Determine the [x, y] coordinate at the center of the cell enclosing the given text.  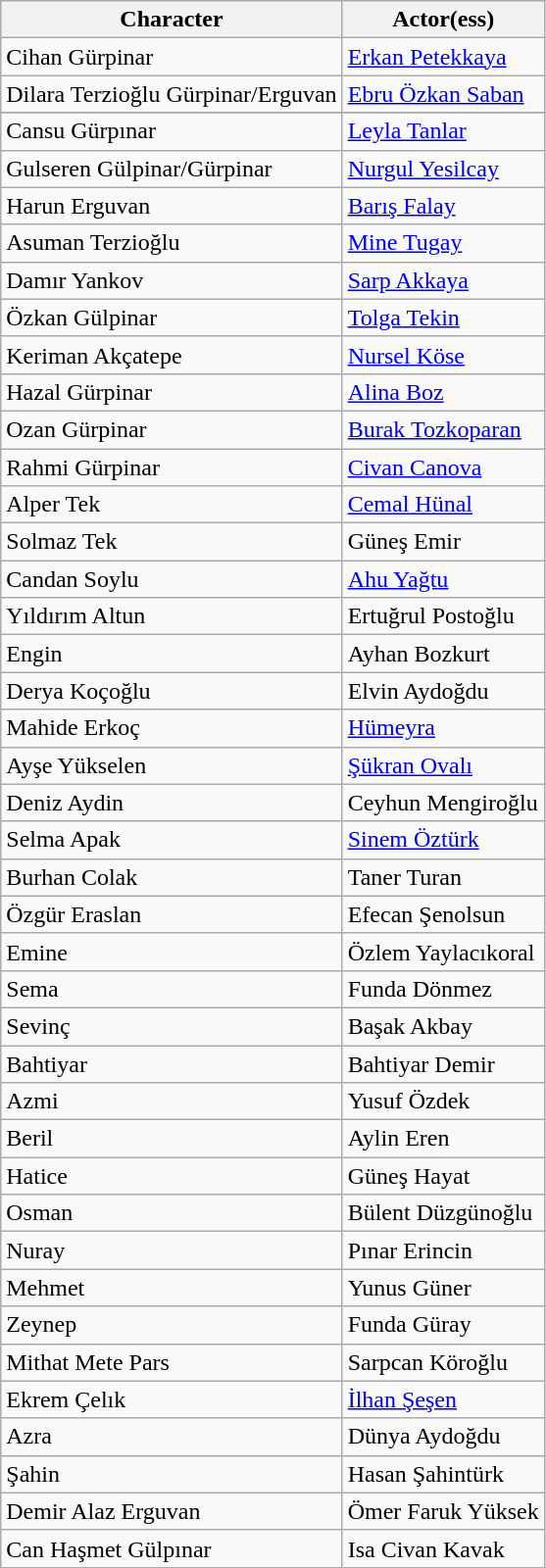
Bahtiyar Demir [443, 1063]
Harun Erguvan [172, 206]
Yunus Güner [443, 1288]
Osman [172, 1213]
Ömer Faruk Yüksek [443, 1511]
Güneş Emir [443, 542]
Ebru Özkan Saban [443, 94]
Şahin [172, 1474]
Ekrem Çelık [172, 1399]
Dilara Terzioğlu Gürpinar/Erguvan [172, 94]
Alper Tek [172, 505]
Özgür Eraslan [172, 914]
Dünya Aydoğdu [443, 1437]
Burak Tozkoparan [443, 429]
Nuray [172, 1250]
Özkan Gülpinar [172, 318]
Yusuf Özdek [443, 1102]
Keriman Akçatepe [172, 355]
Mithat Mete Pars [172, 1362]
Derya Koçoğlu [172, 691]
Ozan Gürpinar [172, 429]
Hümeyra [443, 728]
Sema [172, 989]
Şükran Ovalı [443, 765]
Erkan Petekkaya [443, 57]
Bülent Düzgünoğlu [443, 1213]
Sinem Öztürk [443, 840]
Cihan Gürpinar [172, 57]
Yıldırım Altun [172, 616]
Civan Canova [443, 467]
Azra [172, 1437]
Engin [172, 654]
Isa Civan Kavak [443, 1548]
Barış Falay [443, 206]
Başak Akbay [443, 1026]
Hazal Gürpinar [172, 392]
Hatice [172, 1176]
Güneş Hayat [443, 1176]
Mehmet [172, 1288]
Cemal Hünal [443, 505]
Can Haşmet Gülpınar [172, 1548]
Funda Dönmez [443, 989]
Actor(ess) [443, 20]
Taner Turan [443, 877]
Character [172, 20]
Mahide Erkoç [172, 728]
Selma Apak [172, 840]
Leyla Tanlar [443, 131]
Demir Alaz Erguvan [172, 1511]
Ertuğrul Postoğlu [443, 616]
Solmaz Tek [172, 542]
Azmi [172, 1102]
Asuman Terzioğlu [172, 243]
Mine Tugay [443, 243]
Elvin Aydoğdu [443, 691]
Emine [172, 952]
Bahtiyar [172, 1063]
Zeynep [172, 1325]
Hasan Şahintürk [443, 1474]
Sarpcan Köroğlu [443, 1362]
Beril [172, 1139]
Candan Soylu [172, 579]
Gulseren Gülpinar/Gürpinar [172, 169]
Ceyhun Mengiroğlu [443, 803]
Burhan Colak [172, 877]
Ayhan Bozkurt [443, 654]
Ahu Yağtu [443, 579]
Tolga Tekin [443, 318]
Deniz Aydin [172, 803]
Nursel Köse [443, 355]
Alina Boz [443, 392]
Özlem Yaylacıkoral [443, 952]
Cansu Gürpınar [172, 131]
Rahmi Gürpinar [172, 467]
Efecan Şenolsun [443, 914]
Funda Güray [443, 1325]
Sarp Akkaya [443, 280]
Sevinç [172, 1026]
Aylin Eren [443, 1139]
Pınar Erincin [443, 1250]
Nurgul Yesilcay [443, 169]
İlhan Şeşen [443, 1399]
Ayşe Yükselen [172, 765]
Damır Yankov [172, 280]
